Return the (x, y) coordinate for the center point of the cell that contains the specified text.  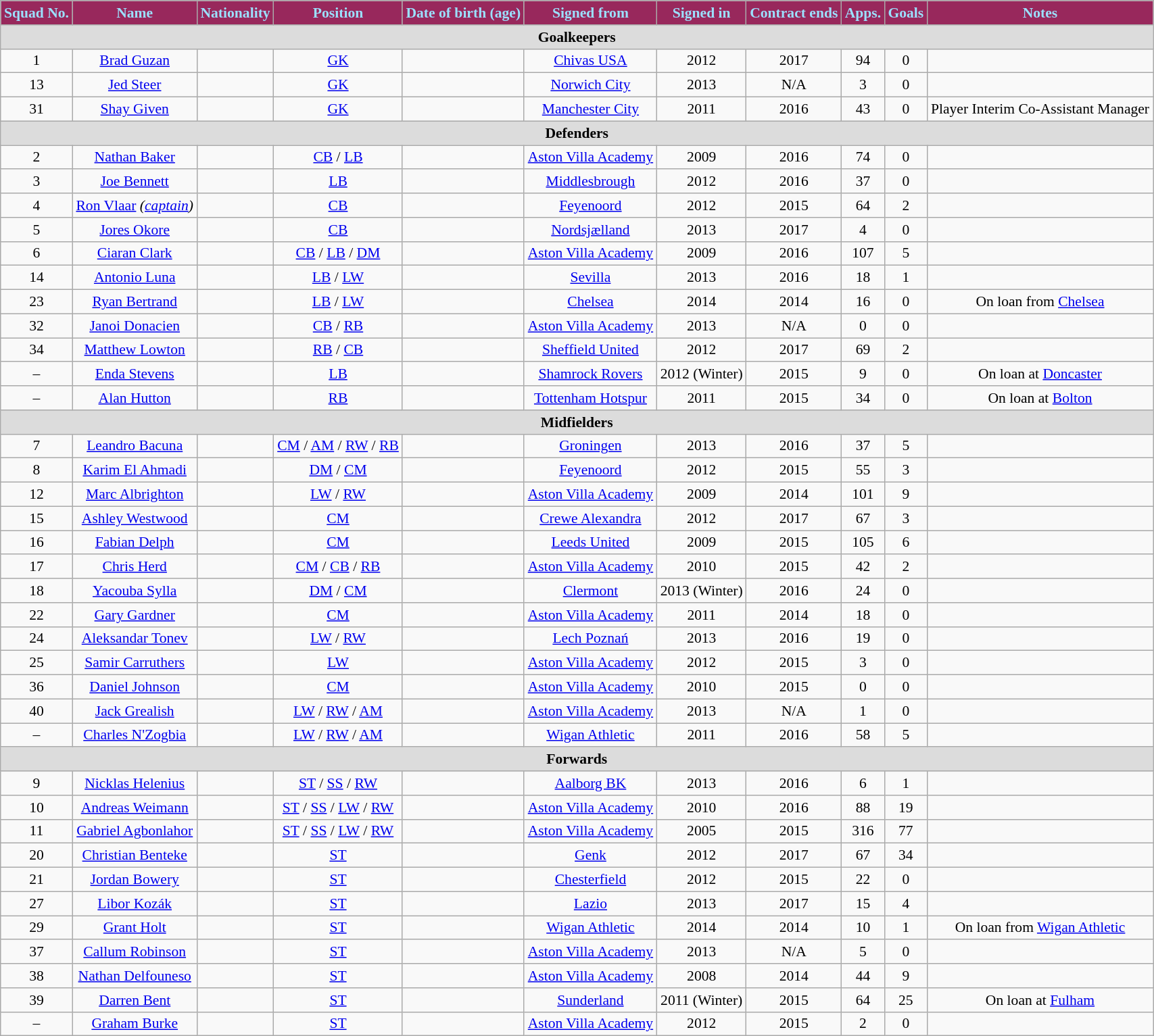
Norwich City (590, 85)
Notes (1040, 13)
Jores Okore (135, 230)
Daniel Johnson (135, 687)
CM / CB / RB (338, 567)
21 (37, 880)
Shamrock Rovers (590, 374)
ST / SS / RW (338, 783)
Ron Vlaar (captain) (135, 205)
11 (37, 831)
Squad No. (37, 13)
CB / LB (338, 157)
Clermont (590, 591)
Sheffield United (590, 350)
Crewe Alexandra (590, 518)
94 (863, 61)
Leandro Bacuna (135, 446)
Position (338, 13)
2012 (Winter) (701, 374)
Jordan Bowery (135, 880)
RB / CB (338, 350)
Goals (906, 13)
2005 (701, 831)
105 (863, 543)
CB / LB / DM (338, 253)
38 (37, 976)
On loan from Wigan Athletic (1040, 928)
Sunderland (590, 1000)
58 (863, 735)
Gabriel Agbonlahor (135, 831)
31 (37, 109)
Nathan Baker (135, 157)
316 (863, 831)
Karim El Ahmadi (135, 470)
Matthew Lowton (135, 350)
Contract ends (794, 13)
2011 (Winter) (701, 1000)
20 (37, 856)
Aleksandar Tonev (135, 639)
32 (37, 326)
Ciaran Clark (135, 253)
13 (37, 85)
Charles N'Zogbia (135, 735)
Tottenham Hotspur (590, 398)
55 (863, 470)
77 (906, 831)
Sevilla (590, 278)
40 (37, 711)
29 (37, 928)
CM / AM / RW / RB (338, 446)
Andreas Weimann (135, 808)
44 (863, 976)
Groningen (590, 446)
Yacouba Sylla (135, 591)
2008 (701, 976)
Defenders (577, 133)
Janoi Donacien (135, 326)
CB / RB (338, 326)
Ryan Bertrand (135, 302)
Nicklas Helenius (135, 783)
Goalkeepers (577, 37)
Lazio (590, 904)
Brad Guzan (135, 61)
On loan at Bolton (1040, 398)
14 (37, 278)
Fabian Delph (135, 543)
RB (338, 398)
Nordsjælland (590, 230)
Signed from (590, 13)
Gary Gardner (135, 615)
Nathan Delfouneso (135, 976)
Callum Robinson (135, 952)
Enda Stevens (135, 374)
Midfielders (577, 422)
39 (37, 1000)
7 (37, 446)
Leeds United (590, 543)
Shay Given (135, 109)
Chesterfield (590, 880)
On loan from Chelsea (1040, 302)
Chris Herd (135, 567)
Aalborg BK (590, 783)
LW (338, 663)
Chelsea (590, 302)
23 (37, 302)
Manchester City (590, 109)
Genk (590, 856)
Libor Kozák (135, 904)
43 (863, 109)
On loan at Fulham (1040, 1000)
69 (863, 350)
12 (37, 495)
Signed in (701, 13)
Player Interim Co-Assistant Manager (1040, 109)
Apps. (863, 13)
Joe Bennett (135, 182)
36 (37, 687)
Samir Carruthers (135, 663)
8 (37, 470)
2013 (Winter) (701, 591)
Jed Steer (135, 85)
42 (863, 567)
88 (863, 808)
Antonio Luna (135, 278)
Date of birth (age) (463, 13)
Name (135, 13)
Forwards (577, 760)
Jack Grealish (135, 711)
Graham Burke (135, 1024)
Chivas USA (590, 61)
17 (37, 567)
74 (863, 157)
On loan at Doncaster (1040, 374)
Marc Albrighton (135, 495)
Ashley Westwood (135, 518)
Lech Poznań (590, 639)
107 (863, 253)
Alan Hutton (135, 398)
Darren Bent (135, 1000)
Christian Benteke (135, 856)
27 (37, 904)
Middlesbrough (590, 182)
Nationality (235, 13)
Grant Holt (135, 928)
101 (863, 495)
